Extract the [X, Y] coordinate from the center of the cell holding the provided text.  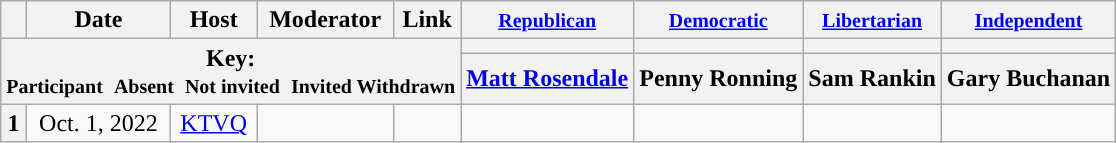
Key: Participant Absent Not invited Invited Withdrawn [231, 72]
Sam Rankin [872, 78]
1 [14, 123]
KTVQ [213, 123]
Penny Ronning [718, 78]
Matt Rosendale [548, 78]
Republican [548, 20]
Libertarian [872, 20]
Host [213, 20]
Democratic [718, 20]
Oct. 1, 2022 [98, 123]
Link [426, 20]
Date [98, 20]
Moderator [326, 20]
Independent [1028, 20]
Gary Buchanan [1028, 78]
